Return the (X, Y) coordinate for the center point of the cell that contains the specified text.  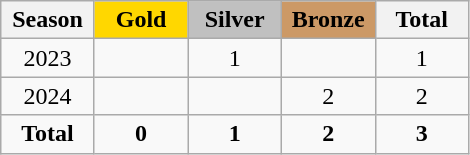
3 (422, 134)
Bronze (328, 20)
Gold (141, 20)
0 (141, 134)
Silver (235, 20)
2024 (48, 96)
Season (48, 20)
2023 (48, 58)
